Scan for the cell matching the given text and deliver its (X, Y) coordinate at center. 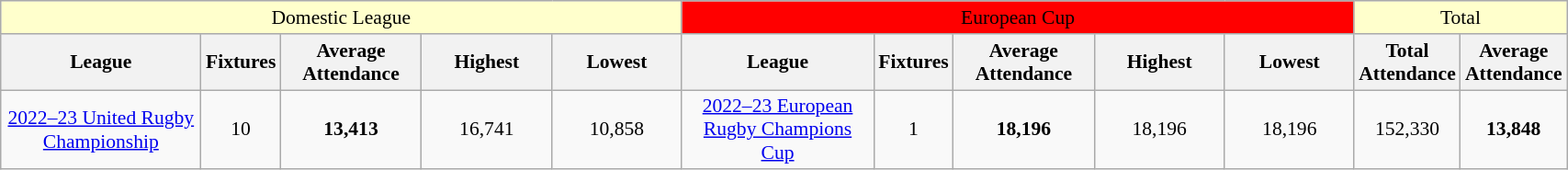
10,858 (617, 130)
Total (1461, 17)
152,330 (1407, 130)
13,413 (351, 130)
16,741 (487, 130)
1 (913, 130)
Total Attendance (1407, 62)
10 (241, 130)
European Cup (1018, 17)
2022–23 European Rugby Champions Cup (777, 130)
13,848 (1514, 130)
2022–23 United Rugby Championship (101, 130)
Domestic League (342, 17)
